Find where the given text appears and provide that cell's center as [x, y] coordinate. 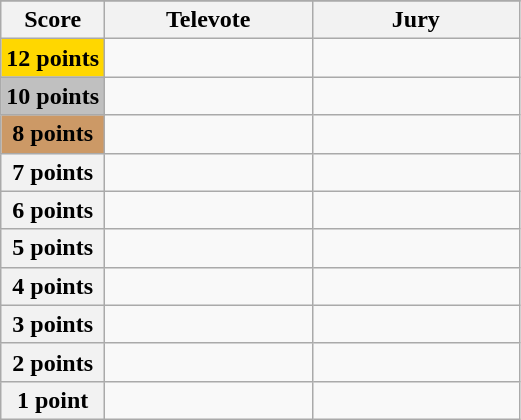
Televote [209, 20]
12 points [53, 58]
Score [53, 20]
5 points [53, 248]
Jury [416, 20]
2 points [53, 362]
7 points [53, 172]
4 points [53, 286]
3 points [53, 324]
10 points [53, 96]
6 points [53, 210]
1 point [53, 400]
8 points [53, 134]
